Identify which cell holds the provided text, then report its (X, Y) central coordinate. 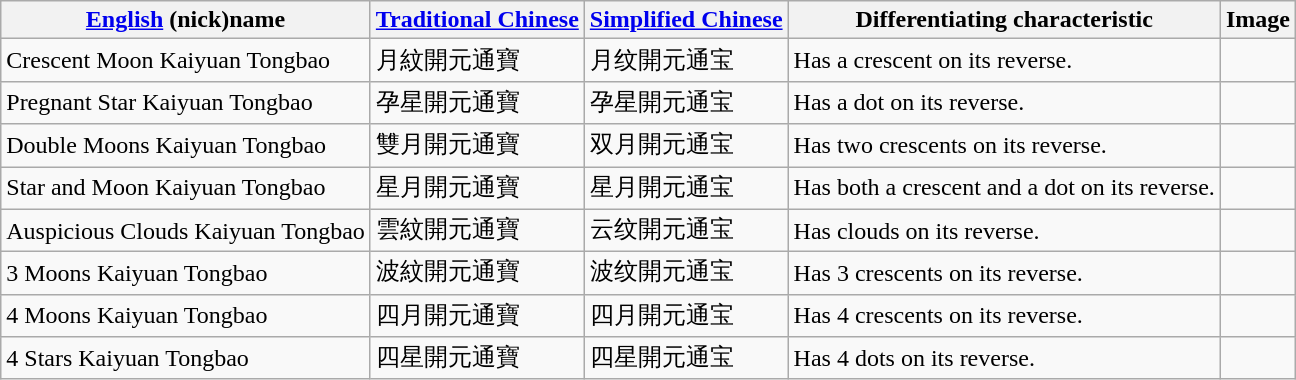
4 Stars Kaiyuan Tongbao (186, 358)
Pregnant Star Kaiyuan Tongbao (186, 102)
Has a dot on its reverse. (1004, 102)
Has both a crescent and a dot on its reverse. (1004, 188)
雲紋開元通寶 (477, 230)
月纹開元通宝 (686, 60)
English (nick)name (186, 20)
4 Moons Kaiyuan Tongbao (186, 316)
星月開元通寶 (477, 188)
四月開元通宝 (686, 316)
Star and Moon Kaiyuan Tongbao (186, 188)
四星開元通寶 (477, 358)
Simplified Chinese (686, 20)
孕星開元通寶 (477, 102)
Has clouds on its reverse. (1004, 230)
双月開元通宝 (686, 146)
Has 4 dots on its reverse. (1004, 358)
孕星開元通宝 (686, 102)
Auspicious Clouds Kaiyuan Tongbao (186, 230)
Has 3 crescents on its reverse. (1004, 274)
波纹開元通宝 (686, 274)
四月開元通寶 (477, 316)
Has two crescents on its reverse. (1004, 146)
波紋開元通寶 (477, 274)
星月開元通宝 (686, 188)
Differentiating characteristic (1004, 20)
云纹開元通宝 (686, 230)
Traditional Chinese (477, 20)
Double Moons Kaiyuan Tongbao (186, 146)
四星開元通宝 (686, 358)
Has a crescent on its reverse. (1004, 60)
3 Moons Kaiyuan Tongbao (186, 274)
月紋開元通寶 (477, 60)
雙月開元通寶 (477, 146)
Has 4 crescents on its reverse. (1004, 316)
Crescent Moon Kaiyuan Tongbao (186, 60)
Image (1258, 20)
